Locate the cell with the specified text and output its [X, Y] center coordinate. 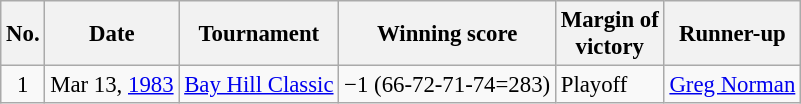
Bay Hill Classic [259, 85]
Tournament [259, 34]
−1 (66-72-71-74=283) [448, 85]
Winning score [448, 34]
No. [23, 34]
Mar 13, 1983 [112, 85]
1 [23, 85]
Runner-up [732, 34]
Greg Norman [732, 85]
Playoff [610, 85]
Margin ofvictory [610, 34]
Date [112, 34]
